Scan for the cell matching the given text and deliver its [X, Y] coordinate at center. 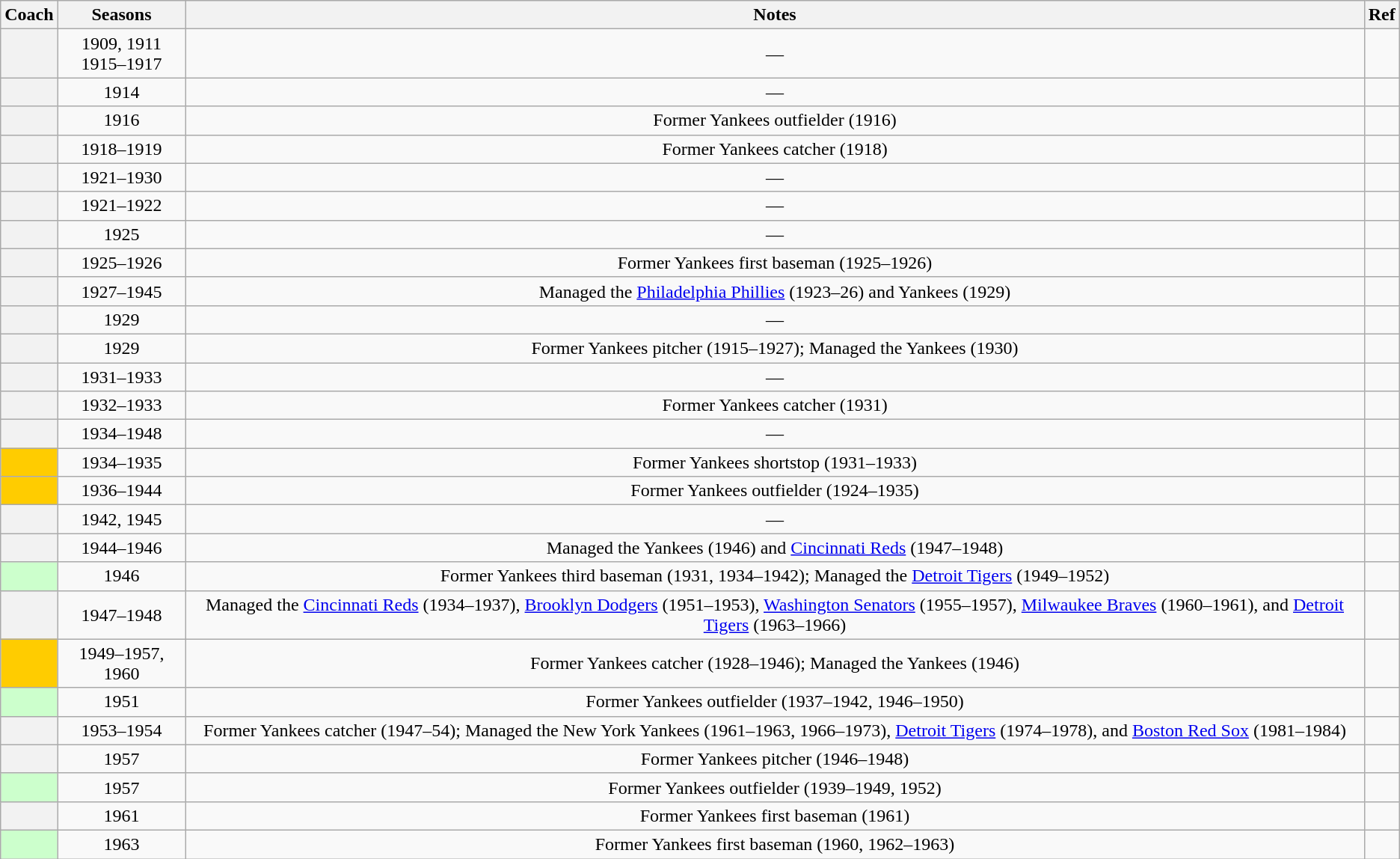
Former Yankees outfielder (1924–1935) [775, 491]
Former Yankees pitcher (1946–1948) [775, 759]
1951 [121, 702]
Former Yankees outfielder (1939–1949, 1952) [775, 787]
1914 [121, 92]
Notes [775, 15]
1934–1935 [121, 462]
Former Yankees first baseman (1961) [775, 816]
Former Yankees catcher (1931) [775, 406]
1916 [121, 120]
1963 [121, 844]
1942, 1945 [121, 519]
Former Yankees first baseman (1925–1926) [775, 263]
1944–1946 [121, 548]
1947–1948 [121, 615]
1949–1957, 1960 [121, 663]
1936–1944 [121, 491]
Former Yankees first baseman (1960, 1962–1963) [775, 844]
Former Yankees catcher (1947–54); Managed the New York Yankees (1961–1963, 1966–1973), Detroit Tigers (1974–1978), and Boston Red Sox (1981–1984) [775, 730]
Former Yankees catcher (1928–1946); Managed the Yankees (1946) [775, 663]
1925–1926 [121, 263]
1934–1948 [121, 434]
1918–1919 [121, 149]
1932–1933 [121, 406]
1921–1930 [121, 177]
Former Yankees catcher (1918) [775, 149]
Seasons [121, 15]
1925 [121, 234]
1946 [121, 576]
Coach [29, 15]
1927–1945 [121, 291]
Ref [1382, 15]
1921–1922 [121, 206]
Managed the Philadelphia Phillies (1923–26) and Yankees (1929) [775, 291]
Former Yankees third baseman (1931, 1934–1942); Managed the Detroit Tigers (1949–1952) [775, 576]
Former Yankees outfielder (1937–1942, 1946–1950) [775, 702]
Former Yankees pitcher (1915–1927); Managed the Yankees (1930) [775, 348]
Managed the Yankees (1946) and Cincinnati Reds (1947–1948) [775, 548]
1931–1933 [121, 376]
Former Yankees outfielder (1916) [775, 120]
1909, 19111915–1917 [121, 54]
1961 [121, 816]
1953–1954 [121, 730]
Former Yankees shortstop (1931–1933) [775, 462]
